Scan for the cell matching the given text and deliver its (X, Y) coordinate at center. 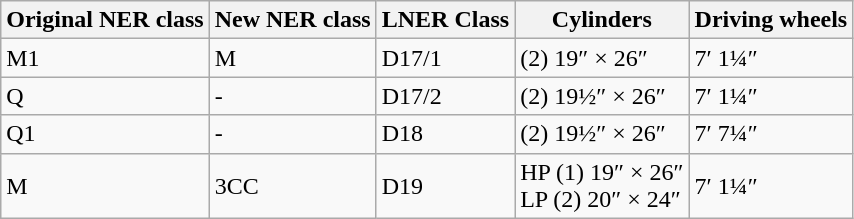
3CC (292, 186)
Cylinders (602, 20)
7′ 7¼″ (771, 134)
New NER class (292, 20)
Driving wheels (771, 20)
LNER Class (445, 20)
M1 (105, 58)
HP (1) 19″ × 26″ LP (2) 20″ × 24″ (602, 186)
D18 (445, 134)
(2) 19″ × 26″ (602, 58)
Original NER class (105, 20)
Q (105, 96)
D17/1 (445, 58)
D17/2 (445, 96)
D19 (445, 186)
Q1 (105, 134)
